Return (x, y) of the center of cell containing provided text 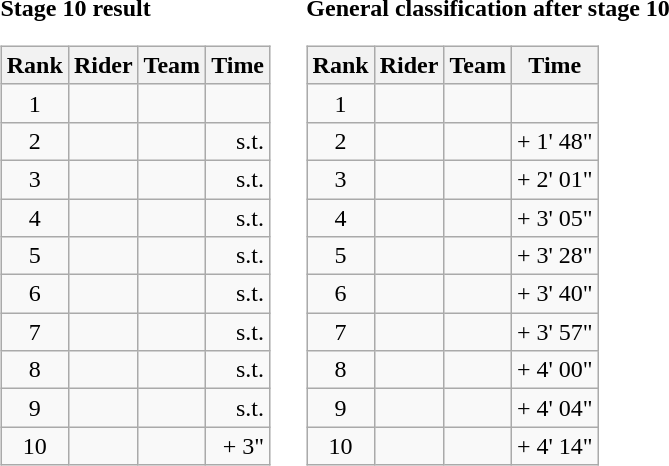
+ 4' 04" (554, 408)
+ 3' 40" (554, 294)
+ 1' 48" (554, 141)
+ 2' 01" (554, 179)
+ 3' 05" (554, 217)
+ 4' 14" (554, 446)
+ 3' 28" (554, 256)
+ 4' 00" (554, 370)
+ 3" (238, 446)
+ 3' 57" (554, 332)
